Find where the given text appears and provide that cell's center as [X, Y] coordinate. 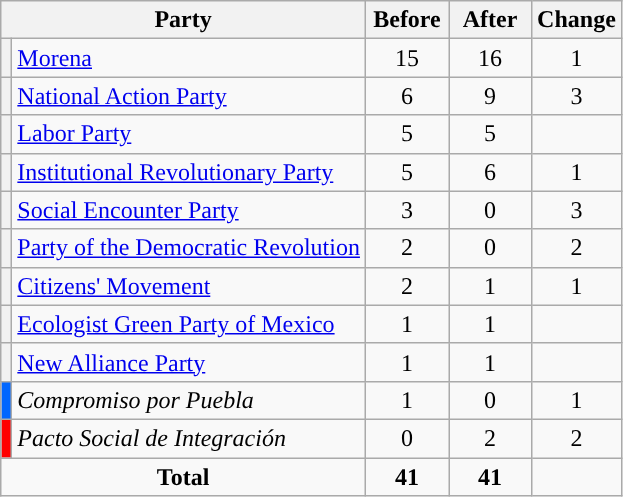
After [490, 20]
Before [406, 20]
Pacto Social de Integración [189, 438]
15 [406, 58]
9 [490, 96]
Morena [189, 58]
Compromiso por Puebla [189, 400]
Institutional Revolutionary Party [189, 172]
Party of the Democratic Revolution [189, 248]
National Action Party [189, 96]
Labor Party [189, 134]
Total [184, 477]
Party [184, 20]
Citizens' Movement [189, 286]
New Alliance Party [189, 362]
Social Encounter Party [189, 210]
Ecologist Green Party of Mexico [189, 324]
Change [577, 20]
16 [490, 58]
